Provide the (X, Y) coordinate of the cell's center where the given text is located.  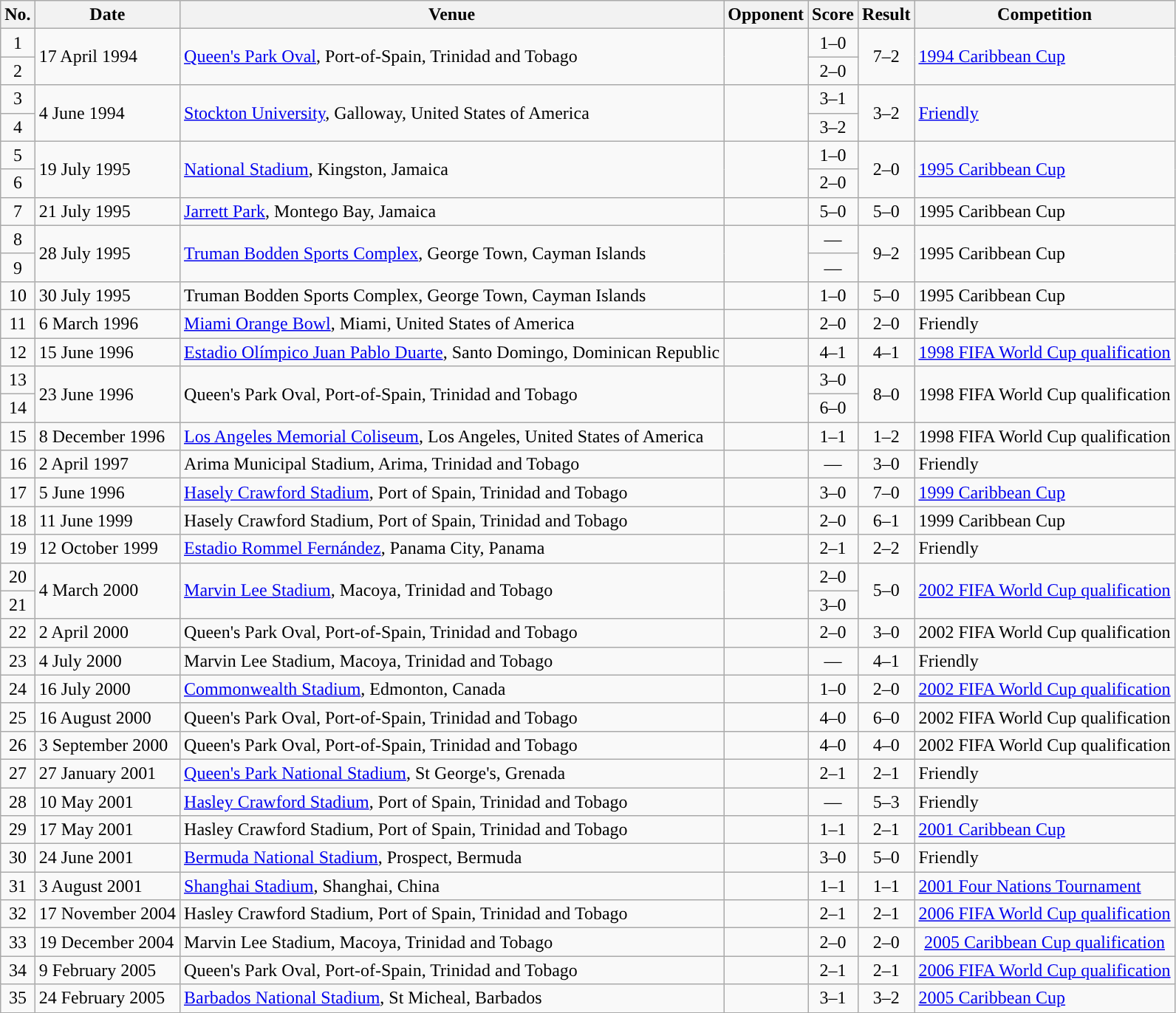
4 June 1994 (107, 113)
13 (18, 380)
28 (18, 801)
15 June 1996 (107, 352)
10 May 2001 (107, 801)
4 March 2000 (107, 591)
Estadio Rommel Fernández, Panama City, Panama (452, 549)
8 December 1996 (107, 436)
5–3 (886, 801)
7 (18, 211)
2005 Caribbean Cup (1045, 998)
2 April 2000 (107, 633)
National Stadium, Kingston, Jamaica (452, 169)
16 August 2000 (107, 717)
12 (18, 352)
22 (18, 633)
19 July 1995 (107, 169)
27 January 2001 (107, 773)
Result (886, 15)
19 (18, 549)
17 November 2004 (107, 914)
Bermuda National Stadium, Prospect, Bermuda (452, 858)
24 (18, 689)
8 (18, 239)
17 (18, 492)
15 (18, 436)
35 (18, 998)
16 (18, 464)
16 July 2000 (107, 689)
27 (18, 773)
9 February 2005 (107, 970)
2001 Caribbean Cup (1045, 830)
Arima Municipal Stadium, Arima, Trinidad and Tobago (452, 464)
Date (107, 15)
Score (833, 15)
28 July 1995 (107, 253)
Miami Orange Bowl, Miami, United States of America (452, 323)
3 August 2001 (107, 886)
25 (18, 717)
24 February 2005 (107, 998)
23 June 1996 (107, 394)
21 (18, 605)
2 (18, 71)
8–0 (886, 394)
2005 Caribbean Cup qualification (1045, 942)
17 April 1994 (107, 57)
Opponent (766, 15)
17 May 2001 (107, 830)
2001 Four Nations Tournament (1045, 886)
9 (18, 267)
29 (18, 830)
7–2 (886, 57)
Jarrett Park, Montego Bay, Jamaica (452, 211)
24 June 2001 (107, 858)
5 (18, 155)
Commonwealth Stadium, Edmonton, Canada (452, 689)
30 (18, 858)
4 July 2000 (107, 661)
2 April 1997 (107, 464)
21 July 1995 (107, 211)
Competition (1045, 15)
32 (18, 914)
11 June 1999 (107, 521)
2–2 (886, 549)
6 March 1996 (107, 323)
Shanghai Stadium, Shanghai, China (452, 886)
6–1 (886, 521)
34 (18, 970)
6 (18, 183)
1 (18, 43)
33 (18, 942)
20 (18, 577)
5 June 1996 (107, 492)
4 (18, 127)
3 September 2000 (107, 745)
Venue (452, 15)
30 July 1995 (107, 295)
No. (18, 15)
31 (18, 886)
Queen's Park National Stadium, St George's, Grenada (452, 773)
9–2 (886, 253)
12 October 1999 (107, 549)
14 (18, 408)
10 (18, 295)
1–2 (886, 436)
26 (18, 745)
23 (18, 661)
18 (18, 521)
Los Angeles Memorial Coliseum, Los Angeles, United States of America (452, 436)
11 (18, 323)
Barbados National Stadium, St Micheal, Barbados (452, 998)
Estadio Olímpico Juan Pablo Duarte, Santo Domingo, Dominican Republic (452, 352)
Stockton University, Galloway, United States of America (452, 113)
19 December 2004 (107, 942)
7–0 (886, 492)
1994 Caribbean Cup (1045, 57)
3 (18, 99)
